From the cell containing the given text, extract its center point as [x, y] coordinate. 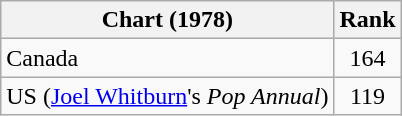
119 [368, 96]
164 [368, 58]
Canada [168, 58]
Rank [368, 20]
US (Joel Whitburn's Pop Annual) [168, 96]
Chart (1978) [168, 20]
